Provide the (x, y) coordinate of the cell's center where the given text is located.  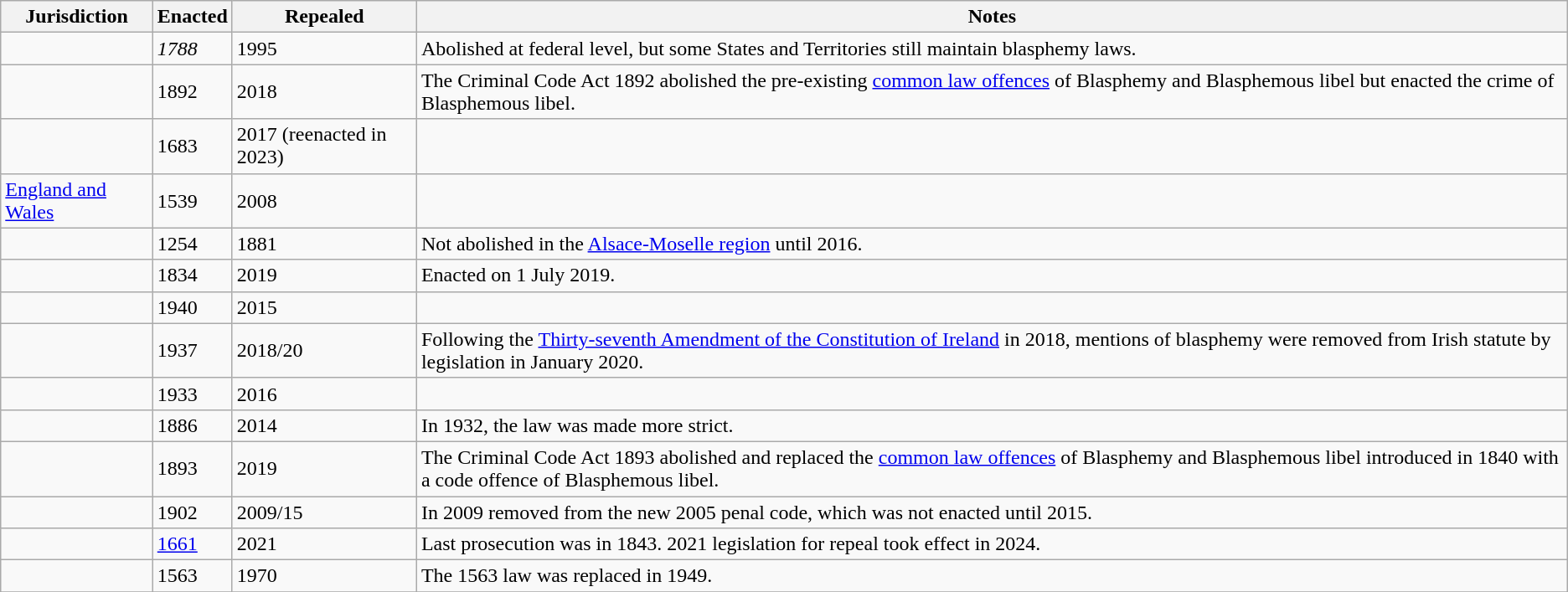
2017 (reenacted in 2023) (324, 146)
England and Wales (77, 201)
1886 (193, 425)
Enacted on 1 July 2019. (992, 275)
1937 (193, 350)
2008 (324, 201)
Repealed (324, 17)
1902 (193, 512)
Enacted (193, 17)
1254 (193, 244)
2009/15 (324, 512)
1539 (193, 201)
2015 (324, 307)
1933 (193, 394)
Last prosecution was in 1843. 2021 legislation for repeal took effect in 2024. (992, 544)
2018/20 (324, 350)
Notes (992, 17)
In 1932, the law was made more strict. (992, 425)
1893 (193, 469)
1563 (193, 576)
2018 (324, 92)
1881 (324, 244)
1995 (324, 49)
1788 (193, 49)
1892 (193, 92)
2014 (324, 425)
Not abolished in the Alsace-Moselle region until 2016. (992, 244)
1834 (193, 275)
1940 (193, 307)
The 1563 law was replaced in 1949. (992, 576)
In 2009 removed from the new 2005 penal code, which was not enacted until 2015. (992, 512)
2016 (324, 394)
1970 (324, 576)
Jurisdiction (77, 17)
1683 (193, 146)
Abolished at federal level, but some States and Territories still maintain blasphemy laws. (992, 49)
2021 (324, 544)
1661 (193, 544)
